Return the [x, y] coordinate for the center point of the cell that contains the specified text.  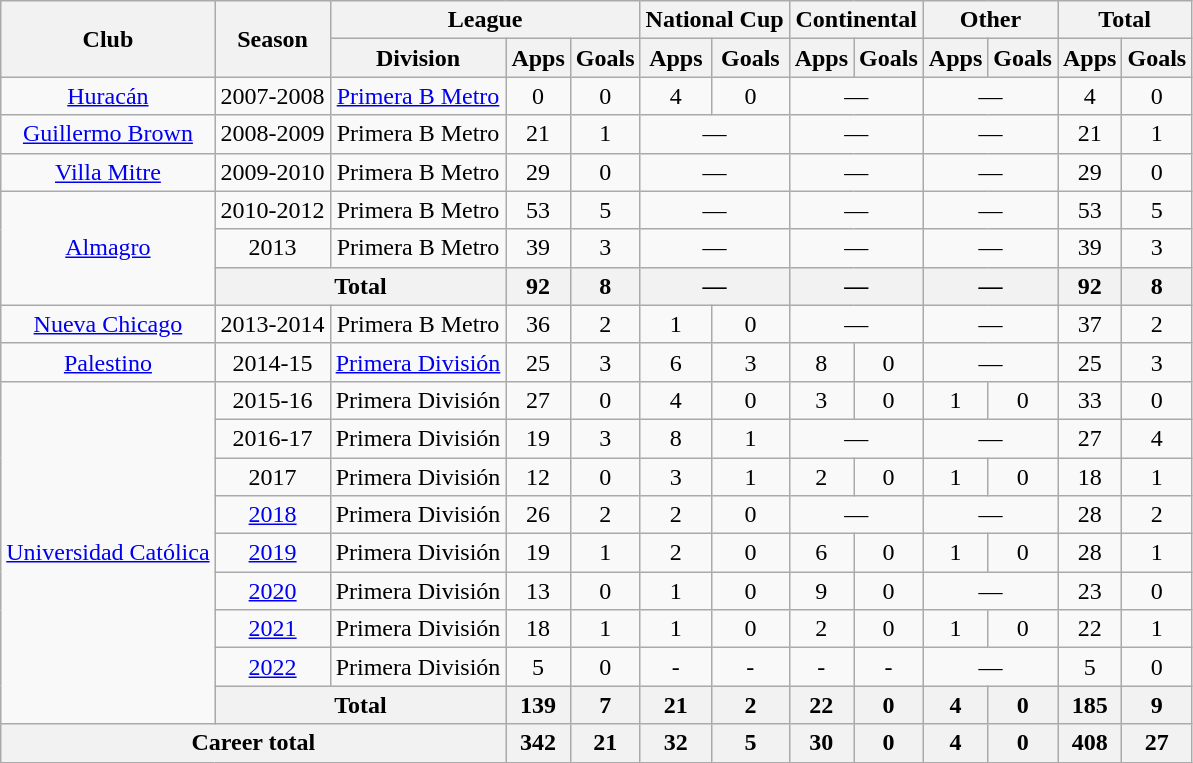
2013-2014 [272, 324]
37 [1090, 324]
Other [990, 20]
Nueva Chicago [108, 324]
26 [538, 515]
Huracán [108, 96]
2018 [272, 515]
2010-2012 [272, 210]
Division [418, 58]
League [485, 20]
185 [1090, 705]
32 [676, 743]
342 [538, 743]
2022 [272, 667]
12 [538, 477]
2021 [272, 629]
Almagro [108, 248]
2019 [272, 553]
30 [821, 743]
National Cup [714, 20]
2017 [272, 477]
2016-17 [272, 438]
Career total [254, 743]
Club [108, 39]
139 [538, 705]
23 [1090, 591]
Palestino [108, 362]
2009-2010 [272, 172]
7 [605, 705]
Continental [856, 20]
2013 [272, 248]
Guillermo Brown [108, 134]
2020 [272, 591]
Universidad Católica [108, 552]
2014-15 [272, 362]
33 [1090, 400]
Season [272, 39]
2015-16 [272, 400]
2007-2008 [272, 96]
2008-2009 [272, 134]
36 [538, 324]
Villa Mitre [108, 172]
408 [1090, 743]
13 [538, 591]
